Return [x, y] of the center of cell containing provided text 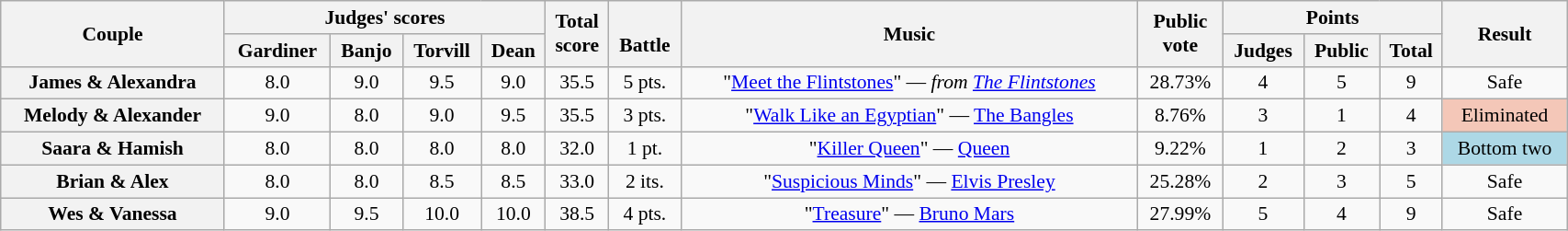
Public [1341, 51]
"Suspicious Minds" — Elvis Presley [909, 181]
"Killer Queen" — Queen [909, 149]
25.28% [1180, 181]
32.0 [577, 149]
Banjo [367, 51]
Gardiner [277, 51]
Points [1333, 17]
Dean [513, 51]
James & Alexandra [112, 83]
Bottom two [1505, 149]
Saara & Hamish [112, 149]
3 pts. [645, 116]
9.22% [1180, 149]
"Treasure" — Bruno Mars [909, 214]
Couple [112, 33]
Music [909, 33]
Judges [1263, 51]
"Walk Like an Egyptian" — The Bangles [909, 116]
Judges' scores [384, 17]
Total [1411, 51]
1 pt. [645, 149]
38.5 [577, 214]
33.0 [577, 181]
"Meet the Flintstones" — from The Flintstones [909, 83]
27.99% [1180, 214]
Battle [645, 33]
Result [1505, 33]
4 pts. [645, 214]
8.76% [1180, 116]
28.73% [1180, 83]
Melody & Alexander [112, 116]
Brian & Alex [112, 181]
Torvill [442, 51]
Publicvote [1180, 33]
Eliminated [1505, 116]
2 its. [645, 181]
5 pts. [645, 83]
Totalscore [577, 33]
Wes & Vanessa [112, 214]
